Scan for the cell matching the given text and deliver its [x, y] coordinate at center. 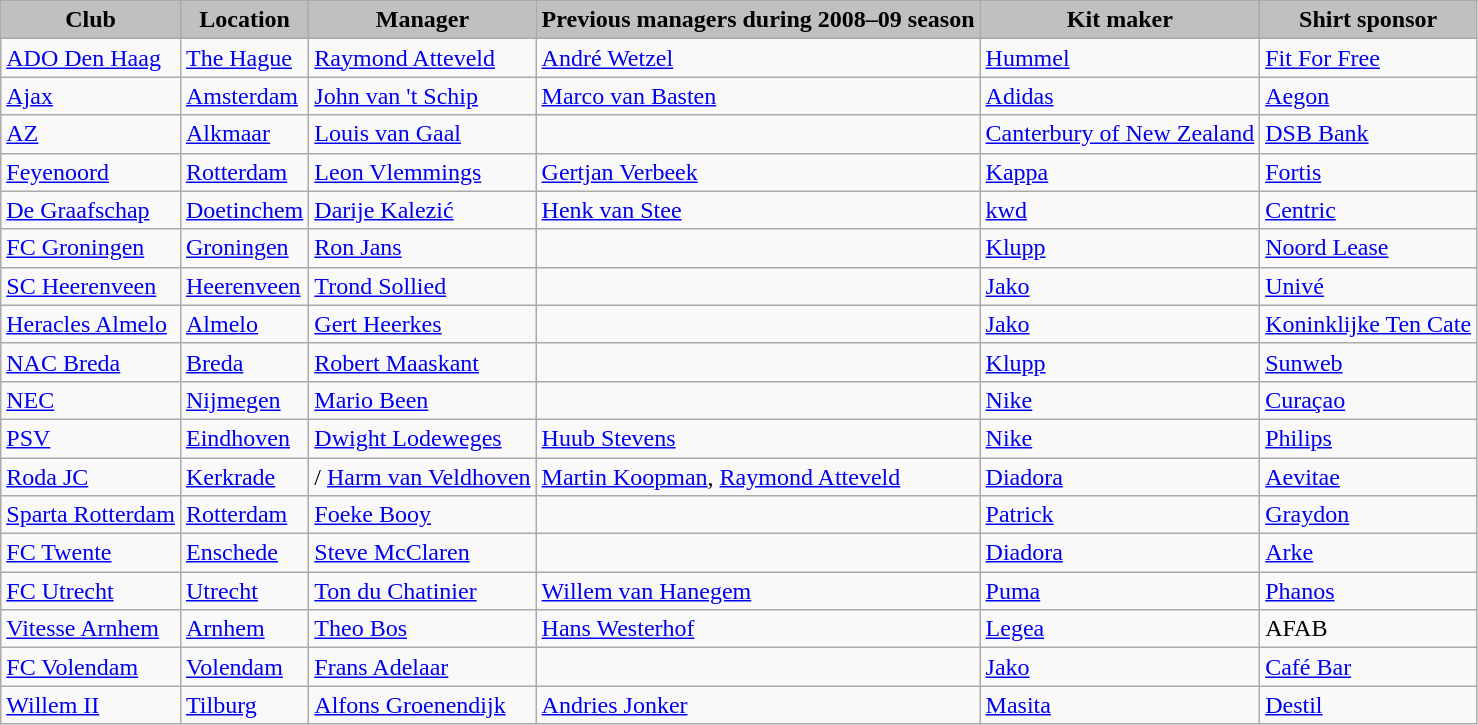
PSV [91, 438]
Darije Kalezić [422, 210]
Canterbury of New Zealand [1120, 134]
FC Groningen [91, 248]
Phanos [1368, 591]
Theo Bos [422, 629]
Previous managers during 2008–09 season [758, 20]
Graydon [1368, 515]
Andries Jonker [758, 705]
Huub Stevens [758, 438]
Almelo [244, 324]
FC Utrecht [91, 591]
Univé [1368, 286]
Manager [422, 20]
Robert Maaskant [422, 362]
Puma [1120, 591]
NAC Breda [91, 362]
Alfons Groenendijk [422, 705]
Amsterdam [244, 96]
Patrick [1120, 515]
Groningen [244, 248]
Centric [1368, 210]
Shirt sponsor [1368, 20]
John van 't Schip [422, 96]
De Graafschap [91, 210]
Nijmegen [244, 400]
Trond Sollied [422, 286]
Arke [1368, 553]
/ Harm van Veldhoven [422, 477]
Feyenoord [91, 172]
Alkmaar [244, 134]
FC Twente [91, 553]
André Wetzel [758, 58]
Kerkrade [244, 477]
Volendam [244, 667]
Noord Lease [1368, 248]
Martin Koopman, Raymond Atteveld [758, 477]
Fit For Free [1368, 58]
Dwight Lodeweges [422, 438]
Ron Jans [422, 248]
Masita [1120, 705]
Adidas [1120, 96]
Marco van Basten [758, 96]
Henk van Stee [758, 210]
Enschede [244, 553]
Kit maker [1120, 20]
Fortis [1368, 172]
Gert Heerkes [422, 324]
Club [91, 20]
Roda JC [91, 477]
Café Bar [1368, 667]
NEC [91, 400]
Philips [1368, 438]
Ajax [91, 96]
Aegon [1368, 96]
Hans Westerhof [758, 629]
SC Heerenveen [91, 286]
Aevitae [1368, 477]
Utrecht [244, 591]
Ton du Chatinier [422, 591]
The Hague [244, 58]
Hummel [1120, 58]
Gertjan Verbeek [758, 172]
Louis van Gaal [422, 134]
Willem van Hanegem [758, 591]
AZ [91, 134]
Breda [244, 362]
Koninklijke Ten Cate [1368, 324]
Doetinchem [244, 210]
kwd [1120, 210]
AFAB [1368, 629]
Vitesse Arnhem [91, 629]
Sunweb [1368, 362]
Frans Adelaar [422, 667]
ADO Den Haag [91, 58]
Arnhem [244, 629]
Foeke Booy [422, 515]
Mario Been [422, 400]
Tilburg [244, 705]
DSB Bank [1368, 134]
Leon Vlemmings [422, 172]
Sparta Rotterdam [91, 515]
Destil [1368, 705]
Curaçao [1368, 400]
Steve McClaren [422, 553]
Heracles Almelo [91, 324]
FC Volendam [91, 667]
Raymond Atteveld [422, 58]
Eindhoven [244, 438]
Location [244, 20]
Willem II [91, 705]
Legea [1120, 629]
Kappa [1120, 172]
Heerenveen [244, 286]
